Detect which cell encompasses the target text, then output its [x, y] center coordinate. 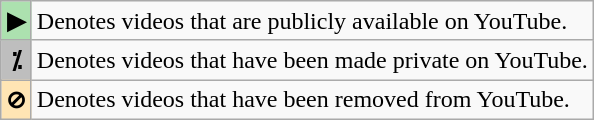
Denotes videos that have been removed from YouTube. [312, 100]
Denotes videos that are publicly available on YouTube. [312, 21]
⊘ [16, 100]
Denotes videos that have been made private on YouTube. [312, 60]
⁒ [16, 60]
▶ [16, 21]
